Search for the cell housing the specified text and yield its (X, Y) center coordinate. 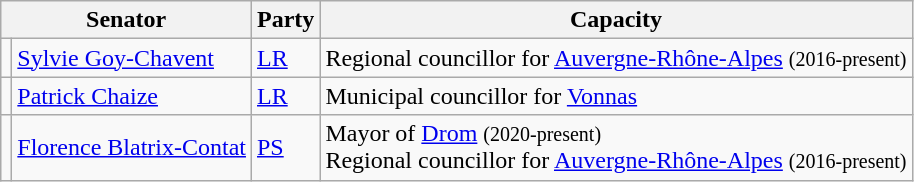
Patrick Chaize (132, 96)
PS (285, 148)
Capacity (616, 20)
Senator (126, 20)
Mayor of Drom (2020-present)Regional councillor for Auvergne-Rhône-Alpes (2016-present) (616, 148)
Party (285, 20)
Municipal councillor for Vonnas (616, 96)
Sylvie Goy-Chavent (132, 58)
Regional councillor for Auvergne-Rhône-Alpes (2016-present) (616, 58)
Florence Blatrix-Contat (132, 148)
